Scan for the cell matching the given text and deliver its (x, y) coordinate at center. 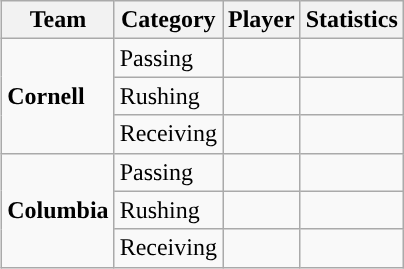
Statistics (352, 20)
Columbia (58, 210)
Category (168, 20)
Cornell (58, 96)
Team (58, 20)
Player (261, 20)
